For the text-containing cell, return its midpoint in (X, Y) coordinate format. 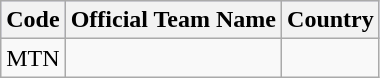
Code (33, 20)
Country (331, 20)
MTN (33, 58)
Official Team Name (173, 20)
